Return [x, y] of the center of cell containing provided text 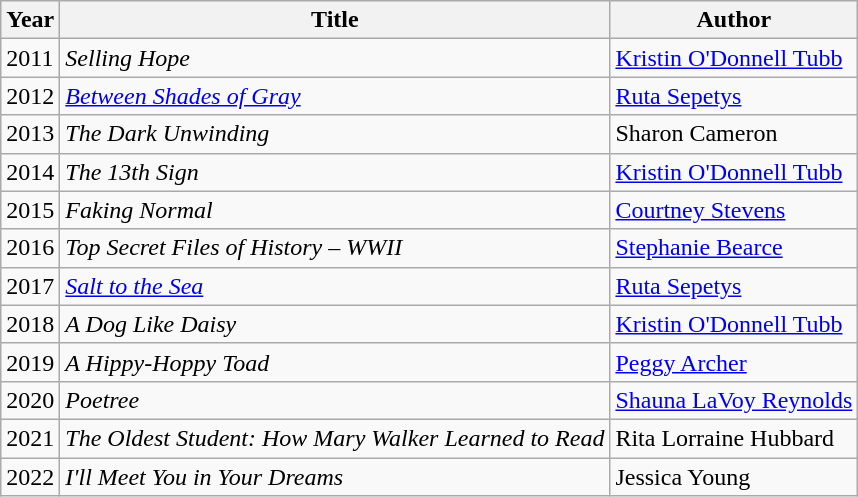
2020 [30, 400]
2015 [30, 210]
Rita Lorraine Hubbard [734, 438]
The Oldest Student: How Mary Walker Learned to Read [335, 438]
2014 [30, 172]
Top Secret Files of History – WWII [335, 248]
Stephanie Bearce [734, 248]
Faking Normal [335, 210]
The Dark Unwinding [335, 134]
2018 [30, 324]
2021 [30, 438]
Jessica Young [734, 477]
A Hippy-Hoppy Toad [335, 362]
2012 [30, 96]
Year [30, 20]
A Dog Like Daisy [335, 324]
Author [734, 20]
Sharon Cameron [734, 134]
Courtney Stevens [734, 210]
I'll Meet You in Your Dreams [335, 477]
Between Shades of Gray [335, 96]
Shauna LaVoy Reynolds [734, 400]
Selling Hope [335, 58]
2017 [30, 286]
Poetree [335, 400]
2022 [30, 477]
2019 [30, 362]
The 13th Sign [335, 172]
2011 [30, 58]
2016 [30, 248]
Salt to the Sea [335, 286]
Peggy Archer [734, 362]
2013 [30, 134]
Title [335, 20]
